Extract the (x, y) coordinate from the center of the cell holding the provided text.  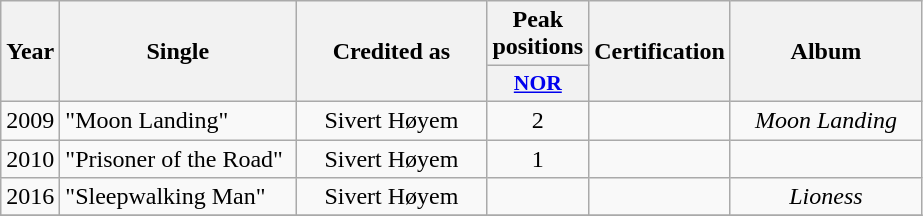
Credited as (392, 52)
Single (178, 52)
"Moon Landing" (178, 120)
Certification (660, 52)
1 (538, 159)
2010 (30, 159)
"Sleepwalking Man" (178, 197)
Lioness (826, 197)
2009 (30, 120)
Year (30, 52)
2016 (30, 197)
"Prisoner of the Road" (178, 159)
Peak positions (538, 34)
NOR (538, 84)
2 (538, 120)
Album (826, 52)
Moon Landing (826, 120)
